Return the (X, Y) coordinate for the center point of the cell that contains the specified text.  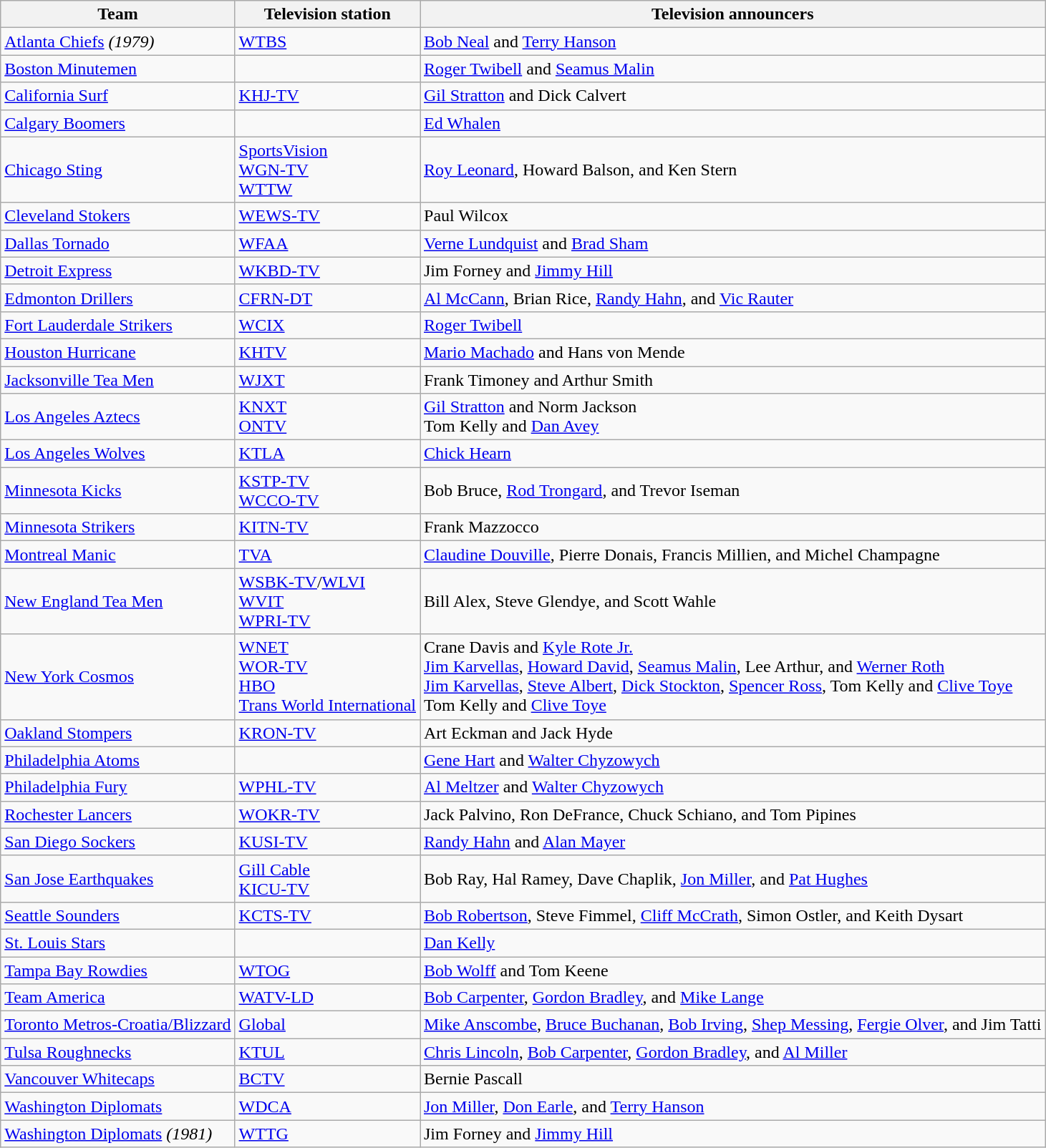
Tampa Bay Rowdies (117, 970)
Paul Wilcox (732, 216)
Bob Ray, Hal Ramey, Dave Chaplik, Jon Miller, and Pat Hughes (732, 879)
KHJ-TV (327, 96)
WKBD-TV (327, 271)
Jon Miller, Don Earle, and Terry Hanson (732, 1106)
Edmonton Drillers (117, 298)
Los Angeles Aztecs (117, 417)
WATV-LD (327, 998)
WPHL-TV (327, 787)
WCIX (327, 325)
Frank Mazzocco (732, 527)
Washington Diplomats (1981) (117, 1134)
KCTS-TV (327, 915)
California Surf (117, 96)
WNETWOR-TVHBOTrans World International (327, 677)
Montreal Manic (117, 555)
Rochester Lancers (117, 814)
CFRN-DT (327, 298)
Mario Machado and Hans von Mende (732, 352)
Al Meltzer and Walter Chyzowych (732, 787)
Bob Wolff and Tom Keene (732, 970)
Ed Whalen (732, 123)
New York Cosmos (117, 677)
WDCA (327, 1106)
KSTP-TVWCCO-TV (327, 491)
Al McCann, Brian Rice, Randy Hahn, and Vic Rauter (732, 298)
Houston Hurricane (117, 352)
Boston Minutemen (117, 69)
Chicago Sting (117, 170)
Claudine Douville, Pierre Donais, Francis Millien, and Michel Champagne (732, 555)
Frank Timoney and Arthur Smith (732, 380)
San Jose Earthquakes (117, 879)
Jacksonville Tea Men (117, 380)
New England Tea Men (117, 601)
Calgary Boomers (117, 123)
Roger Twibell and Seamus Malin (732, 69)
Gene Hart and Walter Chyzowych (732, 760)
Gill CableKICU-TV (327, 879)
Global (327, 1025)
Randy Hahn and Alan Mayer (732, 842)
SportsVisionWGN-TVWTTW (327, 170)
Philadelphia Atoms (117, 760)
Television station (327, 14)
Minnesota Strikers (117, 527)
Gil Stratton and Norm JacksonTom Kelly and Dan Avey (732, 417)
Oakland Stompers (117, 733)
WTBS (327, 42)
Television announcers (732, 14)
WEWS-TV (327, 216)
Mike Anscombe, Bruce Buchanan, Bob Irving, Shep Messing, Fergie Olver, and Jim Tatti (732, 1025)
WSBK-TV/WLVIWVITWPRI-TV (327, 601)
Team America (117, 998)
Washington Diplomats (117, 1106)
Art Eckman and Jack Hyde (732, 733)
WOKR-TV (327, 814)
Bob Bruce, Rod Trongard, and Trevor Iseman (732, 491)
KTUL (327, 1052)
Tulsa Roughnecks (117, 1052)
Cleveland Stokers (117, 216)
BCTV (327, 1079)
KITN-TV (327, 527)
KNXTONTV (327, 417)
Bill Alex, Steve Glendye, and Scott Wahle (732, 601)
KRON-TV (327, 733)
Bob Robertson, Steve Fimmel, Cliff McCrath, Simon Ostler, and Keith Dysart (732, 915)
Philadelphia Fury (117, 787)
Bob Carpenter, Gordon Bradley, and Mike Lange (732, 998)
KHTV (327, 352)
Jack Palvino, Ron DeFrance, Chuck Schiano, and Tom Pipines (732, 814)
Team (117, 14)
Dallas Tornado (117, 243)
TVA (327, 555)
Los Angeles Wolves (117, 454)
Seattle Sounders (117, 915)
Roy Leonard, Howard Balson, and Ken Stern (732, 170)
Bernie Pascall (732, 1079)
WTOG (327, 970)
Gil Stratton and Dick Calvert (732, 96)
Toronto Metros-Croatia/Blizzard (117, 1025)
WFAA (327, 243)
KTLA (327, 454)
Verne Lundquist and Brad Sham (732, 243)
Bob Neal and Terry Hanson (732, 42)
Fort Lauderdale Strikers (117, 325)
Minnesota Kicks (117, 491)
KUSI-TV (327, 842)
Chris Lincoln, Bob Carpenter, Gordon Bradley, and Al Miller (732, 1052)
Roger Twibell (732, 325)
WTTG (327, 1134)
Vancouver Whitecaps (117, 1079)
Dan Kelly (732, 943)
Chick Hearn (732, 454)
Detroit Express (117, 271)
WJXT (327, 380)
St. Louis Stars (117, 943)
San Diego Sockers (117, 842)
Atlanta Chiefs (1979) (117, 42)
